Output the [X, Y] coordinate of the center of the cell containing the given text.  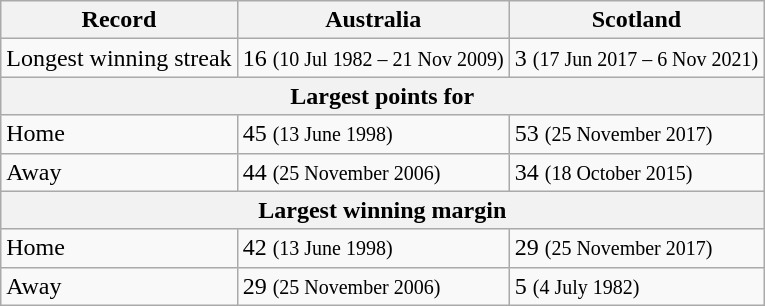
Australia [373, 20]
Scotland [636, 20]
5 (4 July 1982) [636, 286]
34 (18 October 2015) [636, 172]
29 (25 November 2006) [373, 286]
16 (10 Jul 1982 – 21 Nov 2009) [373, 58]
Largest winning margin [382, 210]
3 (17 Jun 2017 – 6 Nov 2021) [636, 58]
44 (25 November 2006) [373, 172]
53 (25 November 2017) [636, 134]
45 (13 June 1998) [373, 134]
42 (13 June 1998) [373, 248]
Record [119, 20]
29 (25 November 2017) [636, 248]
Largest points for [382, 96]
Longest winning streak [119, 58]
